Return the (x, y) coordinate for the center point of the cell that contains the specified text.  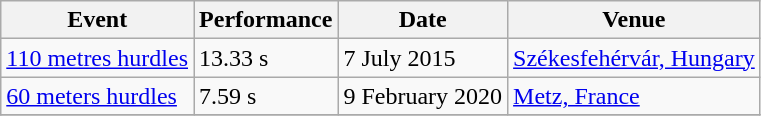
Székesfehérvár, Hungary (634, 58)
7 July 2015 (423, 58)
Date (423, 20)
Performance (266, 20)
Event (98, 20)
13.33 s (266, 58)
9 February 2020 (423, 96)
60 meters hurdles (98, 96)
Metz, France (634, 96)
110 metres hurdles (98, 58)
Venue (634, 20)
7.59 s (266, 96)
